Find where the given text appears and provide that cell's center as [X, Y] coordinate. 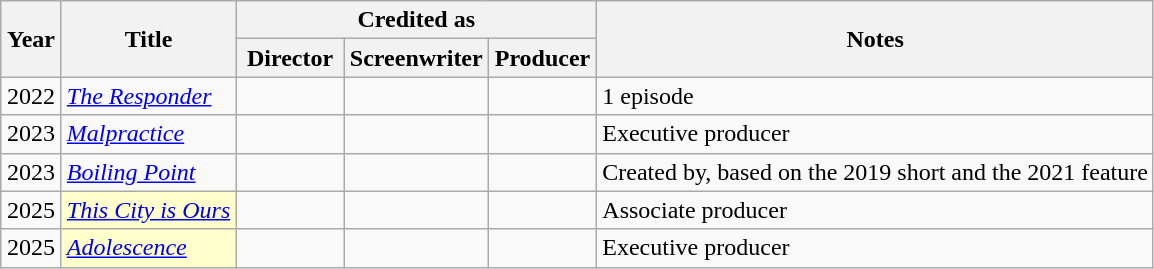
Boiling Point [148, 172]
Producer [542, 58]
Title [148, 39]
Director [290, 58]
This City is Ours [148, 210]
Created by, based on the 2019 short and the 2021 feature [876, 172]
The Responder [148, 96]
Screenwriter [416, 58]
2022 [32, 96]
Credited as [416, 20]
Notes [876, 39]
Associate producer [876, 210]
Adolescence [148, 248]
1 episode [876, 96]
Malpractice [148, 134]
Year [32, 39]
